Capture the cell that displays the provided text and extract its (x, y) central coordinate. 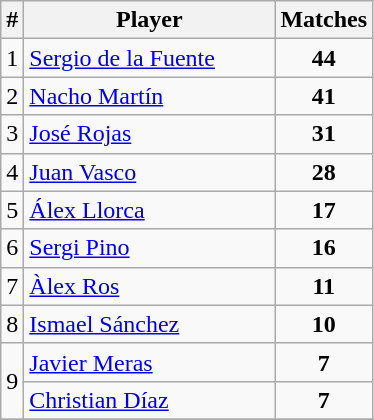
2 (12, 96)
17 (324, 210)
44 (324, 58)
31 (324, 134)
28 (324, 172)
4 (12, 172)
Matches (324, 20)
Player (150, 20)
Ismael Sánchez (150, 324)
5 (12, 210)
Christian Díaz (150, 400)
8 (12, 324)
3 (12, 134)
Javier Meras (150, 362)
9 (12, 381)
Àlex Ros (150, 286)
Álex Llorca (150, 210)
Juan Vasco (150, 172)
# (12, 20)
6 (12, 248)
Nacho Martín (150, 96)
Sergio de la Fuente (150, 58)
1 (12, 58)
11 (324, 286)
10 (324, 324)
41 (324, 96)
16 (324, 248)
Sergi Pino (150, 248)
José Rojas (150, 134)
